Detect which cell encompasses the target text, then output its [x, y] center coordinate. 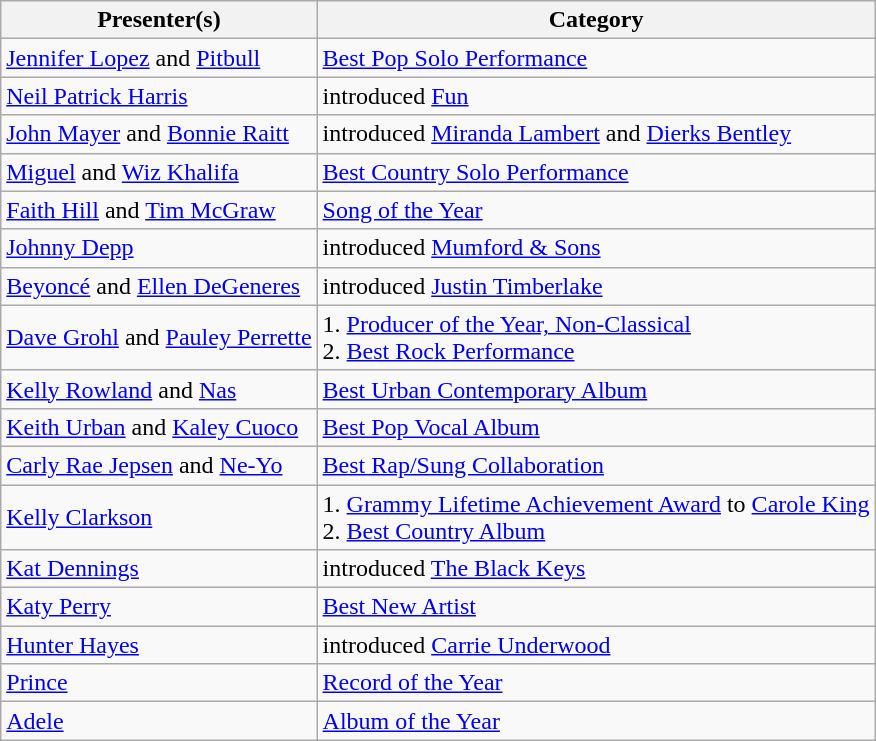
Record of the Year [596, 683]
1. Producer of the Year, Non-Classical2. Best Rock Performance [596, 338]
Best Rap/Sung Collaboration [596, 465]
Keith Urban and Kaley Cuoco [159, 427]
Category [596, 20]
Adele [159, 721]
introduced Justin Timberlake [596, 286]
Best New Artist [596, 607]
Best Pop Vocal Album [596, 427]
introduced Fun [596, 96]
introduced Carrie Underwood [596, 645]
introduced Mumford & Sons [596, 248]
1. Grammy Lifetime Achievement Award to Carole King2. Best Country Album [596, 516]
Best Pop Solo Performance [596, 58]
Kelly Clarkson [159, 516]
Best Urban Contemporary Album [596, 389]
John Mayer and Bonnie Raitt [159, 134]
introduced Miranda Lambert and Dierks Bentley [596, 134]
Presenter(s) [159, 20]
Best Country Solo Performance [596, 172]
Miguel and Wiz Khalifa [159, 172]
Johnny Depp [159, 248]
Album of the Year [596, 721]
Katy Perry [159, 607]
introduced The Black Keys [596, 569]
Kat Dennings [159, 569]
Beyoncé and Ellen DeGeneres [159, 286]
Kelly Rowland and Nas [159, 389]
Faith Hill and Tim McGraw [159, 210]
Prince [159, 683]
Jennifer Lopez and Pitbull [159, 58]
Carly Rae Jepsen and Ne-Yo [159, 465]
Neil Patrick Harris [159, 96]
Hunter Hayes [159, 645]
Dave Grohl and Pauley Perrette [159, 338]
Song of the Year [596, 210]
